Locate the cell with the specified text and output its [X, Y] center coordinate. 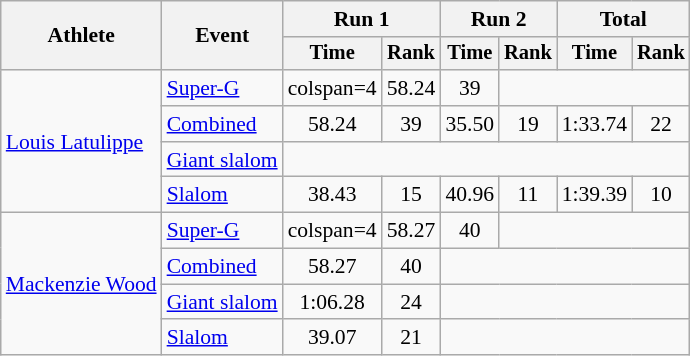
11 [528, 195]
Event [222, 36]
21 [412, 338]
19 [528, 124]
Louis Latulippe [82, 141]
24 [412, 302]
22 [661, 124]
35.50 [470, 124]
1:33.74 [594, 124]
39.07 [332, 338]
10 [661, 195]
Athlete [82, 36]
Mackenzie Wood [82, 284]
Total [624, 19]
Run 1 [362, 19]
1:39.39 [594, 195]
40.96 [470, 195]
Run 2 [498, 19]
15 [412, 195]
38.43 [332, 195]
1:06.28 [332, 302]
